Provide the [x, y] coordinate of the cell's center where the given text is located.  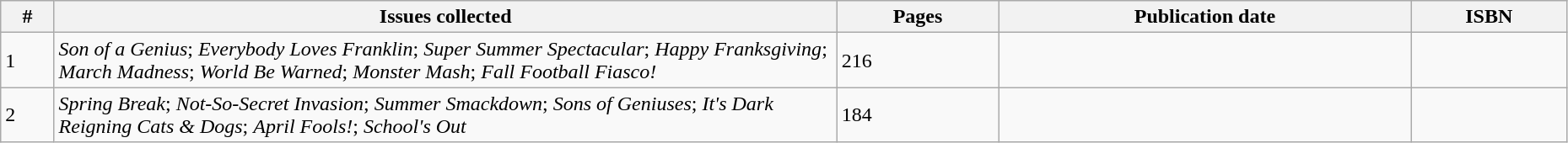
# [27, 17]
Spring Break; Not-So-Secret Invasion; Summer Smackdown; Sons of Geniuses; It's Dark Reigning Cats & Dogs; April Fools!; School's Out [445, 114]
Publication date [1205, 17]
ISBN [1489, 17]
Issues collected [445, 17]
1 [27, 61]
Pages [918, 17]
2 [27, 114]
184 [918, 114]
216 [918, 61]
